For the text-containing cell, return its midpoint in [X, Y] coordinate format. 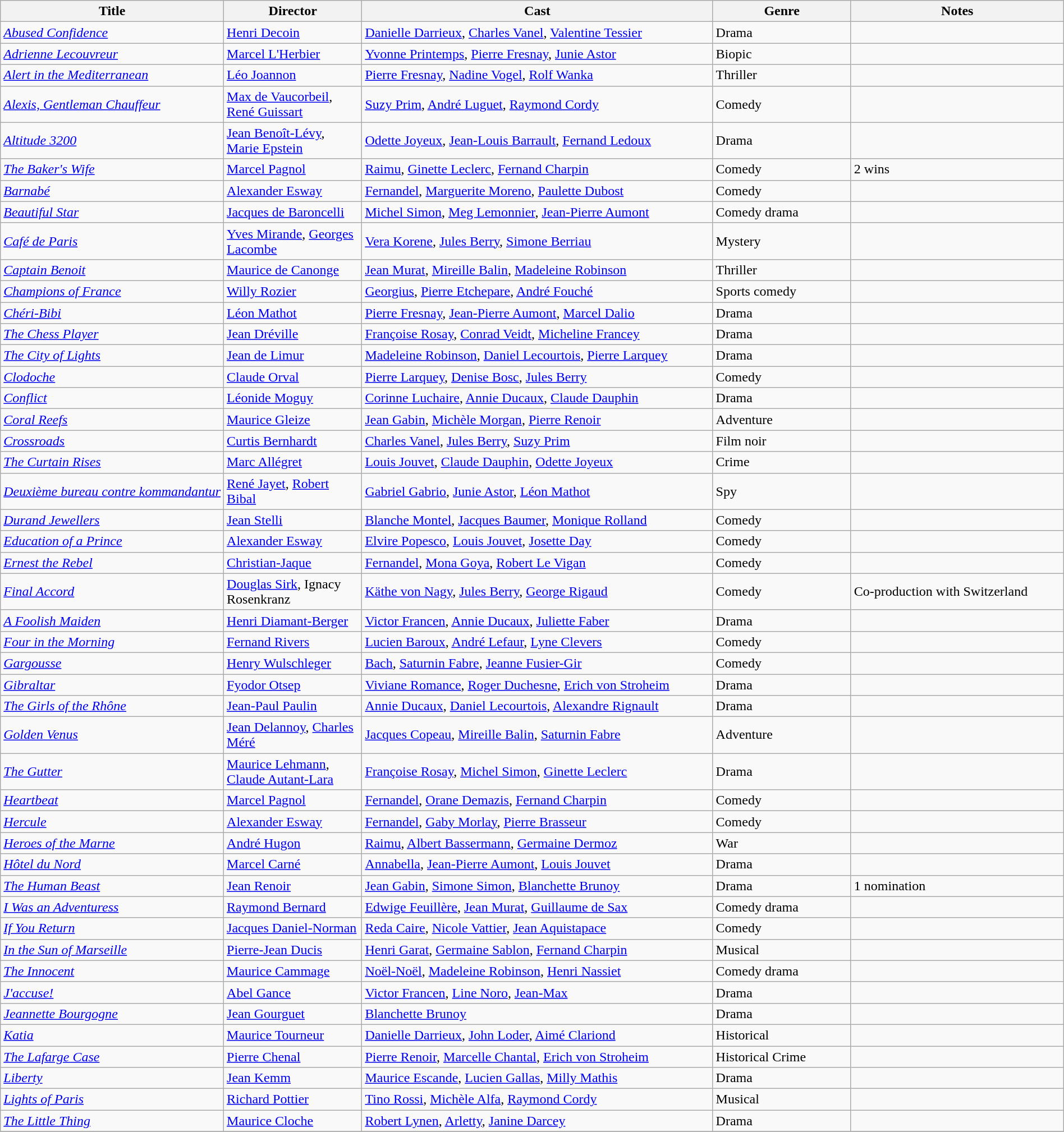
Maurice Cloche [293, 1121]
Mystery [782, 241]
Gargousse [112, 663]
Pierre Fresnay, Nadine Vogel, Rolf Wanka [538, 75]
Beautiful Star [112, 212]
Pierre Chenal [293, 1056]
The Little Thing [112, 1121]
Douglas Sirk, Ignacy Rosenkranz [293, 591]
Historical [782, 1035]
Fernand Rivers [293, 642]
The Lafarge Case [112, 1056]
Fernandel, Mona Goya, Robert Le Vigan [538, 563]
2 wins [957, 169]
The City of Lights [112, 356]
Christian-Jaque [293, 563]
Notes [957, 11]
Genre [782, 11]
Jean Gabin, Simone Simon, Blanchette Brunoy [538, 886]
Louis Jouvet, Claude Dauphin, Odette Joyeux [538, 462]
Liberty [112, 1078]
Pierre Fresnay, Jean-Pierre Aumont, Marcel Dalio [538, 312]
Maurice Cammage [293, 971]
Adrienne Lecouvreur [112, 54]
The Girls of the Rhône [112, 706]
Victor Francen, Line Noro, Jean-Max [538, 992]
Max de Vaucorbeil, René Guissart [293, 104]
Sports comedy [782, 291]
Odette Joyeux, Jean-Louis Barrault, Fernand Ledoux [538, 140]
André Hugon [293, 843]
Education of a Prince [112, 541]
Hercule [112, 822]
Fyodor Otsep [293, 685]
Altitude 3200 [112, 140]
Raimu, Ginette Leclerc, Fernand Charpin [538, 169]
Madeleine Robinson, Daniel Lecourtois, Pierre Larquey [538, 356]
Fernandel, Gaby Morlay, Pierre Brasseur [538, 822]
Maurice Tourneur [293, 1035]
Jean Kemm [293, 1078]
The Gutter [112, 772]
Champions of France [112, 291]
Françoise Rosay, Conrad Veidt, Micheline Francey [538, 334]
Title [112, 11]
Golden Venus [112, 735]
Durand Jewellers [112, 520]
Jeannette Bourgogne [112, 1014]
Cast [538, 11]
Tino Rossi, Michèle Alfa, Raymond Cordy [538, 1099]
Blanche Montel, Jacques Baumer, Monique Rolland [538, 520]
Elvire Popesco, Louis Jouvet, Josette Day [538, 541]
Café de Paris [112, 241]
Danielle Darrieux, John Loder, Aimé Clariond [538, 1035]
The Human Beast [112, 886]
Léo Joannon [293, 75]
Marcel L'Herbier [293, 54]
Alexis, Gentleman Chauffeur [112, 104]
Director [293, 11]
Blanchette Brunoy [538, 1014]
Reda Caire, Nicole Vattier, Jean Aquistapace [538, 928]
The Innocent [112, 971]
J'accuse! [112, 992]
Jean Delannoy, Charles Méré [293, 735]
Maurice Gleize [293, 420]
Henri Garat, Germaine Sablon, Fernand Charpin [538, 950]
Jean de Limur [293, 356]
Yvonne Printemps, Pierre Fresnay, Junie Astor [538, 54]
Pierre Renoir, Marcelle Chantal, Erich von Stroheim [538, 1056]
Michel Simon, Meg Lemonnier, Jean-Pierre Aumont [538, 212]
Danielle Darrieux, Charles Vanel, Valentine Tessier [538, 33]
Spy [782, 491]
War [782, 843]
A Foolish Maiden [112, 620]
Coral Reefs [112, 420]
Françoise Rosay, Michel Simon, Ginette Leclerc [538, 772]
Jean Dréville [293, 334]
Marc Allégret [293, 462]
Georgius, Pierre Etchepare, André Fouché [538, 291]
Vera Korene, Jules Berry, Simone Berriau [538, 241]
Jacques de Baroncelli [293, 212]
Crossroads [112, 441]
Jean Gourguet [293, 1014]
Willy Rozier [293, 291]
Jean Stelli [293, 520]
Maurice de Canonge [293, 270]
Historical Crime [782, 1056]
Claude Orval [293, 377]
Jean Gabin, Michèle Morgan, Pierre Renoir [538, 420]
The Chess Player [112, 334]
Suzy Prim, André Luguet, Raymond Cordy [538, 104]
Käthe von Nagy, Jules Berry, George Rigaud [538, 591]
Fernandel, Orane Demazis, Fernand Charpin [538, 800]
Charles Vanel, Jules Berry, Suzy Prim [538, 441]
Pierre-Jean Ducis [293, 950]
Raymond Bernard [293, 907]
I Was an Adventuress [112, 907]
Raimu, Albert Bassermann, Germaine Dermoz [538, 843]
Abused Confidence [112, 33]
The Curtain Rises [112, 462]
Deuxième bureau contre kommandantur [112, 491]
Hôtel du Nord [112, 864]
René Jayet, Robert Bibal [293, 491]
Maurice Escande, Lucien Gallas, Milly Mathis [538, 1078]
Katia [112, 1035]
Jacques Copeau, Mireille Balin, Saturnin Fabre [538, 735]
Noël-Noël, Madeleine Robinson, Henri Nassiet [538, 971]
Léonide Moguy [293, 398]
Maurice Lehmann, Claude Autant-Lara [293, 772]
Jacques Daniel-Norman [293, 928]
Co-production with Switzerland [957, 591]
Clodoche [112, 377]
Heartbeat [112, 800]
Corinne Luchaire, Annie Ducaux, Claude Dauphin [538, 398]
Jean Murat, Mireille Balin, Madeleine Robinson [538, 270]
The Baker's Wife [112, 169]
Henry Wulschleger [293, 663]
Final Accord [112, 591]
Ernest the Rebel [112, 563]
Jean-Paul Paulin [293, 706]
Yves Mirande, Georges Lacombe [293, 241]
Viviane Romance, Roger Duchesne, Erich von Stroheim [538, 685]
Edwige Feuillère, Jean Murat, Guillaume de Sax [538, 907]
If You Return [112, 928]
Marcel Carné [293, 864]
Gibraltar [112, 685]
Conflict [112, 398]
Fernandel, Marguerite Moreno, Paulette Dubost [538, 191]
Henri Decoin [293, 33]
Four in the Morning [112, 642]
1 nomination [957, 886]
In the Sun of Marseille [112, 950]
Jean Benoît-Lévy, Marie Epstein [293, 140]
Henri Diamant-Berger [293, 620]
Captain Benoit [112, 270]
Annie Ducaux, Daniel Lecourtois, Alexandre Rignault [538, 706]
Léon Mathot [293, 312]
Bach, Saturnin Fabre, Jeanne Fusier-Gir [538, 663]
Lucien Baroux, André Lefaur, Lyne Clevers [538, 642]
Alert in the Mediterranean [112, 75]
Jean Renoir [293, 886]
Victor Francen, Annie Ducaux, Juliette Faber [538, 620]
Abel Gance [293, 992]
Crime [782, 462]
Biopic [782, 54]
Heroes of the Marne [112, 843]
Pierre Larquey, Denise Bosc, Jules Berry [538, 377]
Film noir [782, 441]
Lights of Paris [112, 1099]
Barnabé [112, 191]
Annabella, Jean-Pierre Aumont, Louis Jouvet [538, 864]
Robert Lynen, Arletty, Janine Darcey [538, 1121]
Chéri-Bibi [112, 312]
Curtis Bernhardt [293, 441]
Richard Pottier [293, 1099]
Gabriel Gabrio, Junie Astor, Léon Mathot [538, 491]
